Output the (X, Y) coordinate of the center of the cell containing the given text.  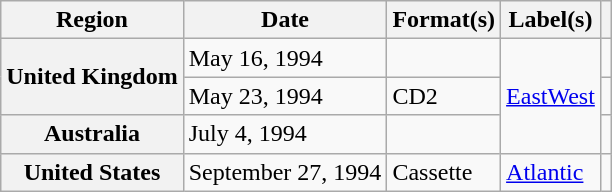
Cassette (444, 172)
May 16, 1994 (285, 58)
September 27, 1994 (285, 172)
Atlantic (551, 172)
United Kingdom (92, 77)
CD2 (444, 96)
Date (285, 20)
May 23, 1994 (285, 96)
Australia (92, 134)
July 4, 1994 (285, 134)
United States (92, 172)
Label(s) (551, 20)
EastWest (551, 96)
Format(s) (444, 20)
Region (92, 20)
